Detect which cell encompasses the target text, then output its (X, Y) center coordinate. 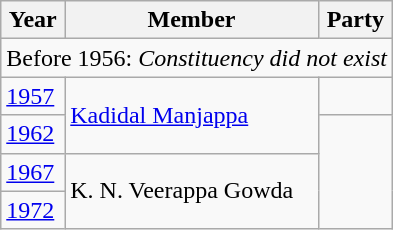
Kadidal Manjappa (192, 115)
1967 (33, 172)
Before 1956: Constituency did not exist (197, 58)
1962 (33, 134)
Year (33, 20)
1957 (33, 96)
K. N. Veerappa Gowda (192, 191)
1972 (33, 210)
Member (192, 20)
Party (355, 20)
